Provide the (X, Y) coordinate of the cell's center where the given text is located.  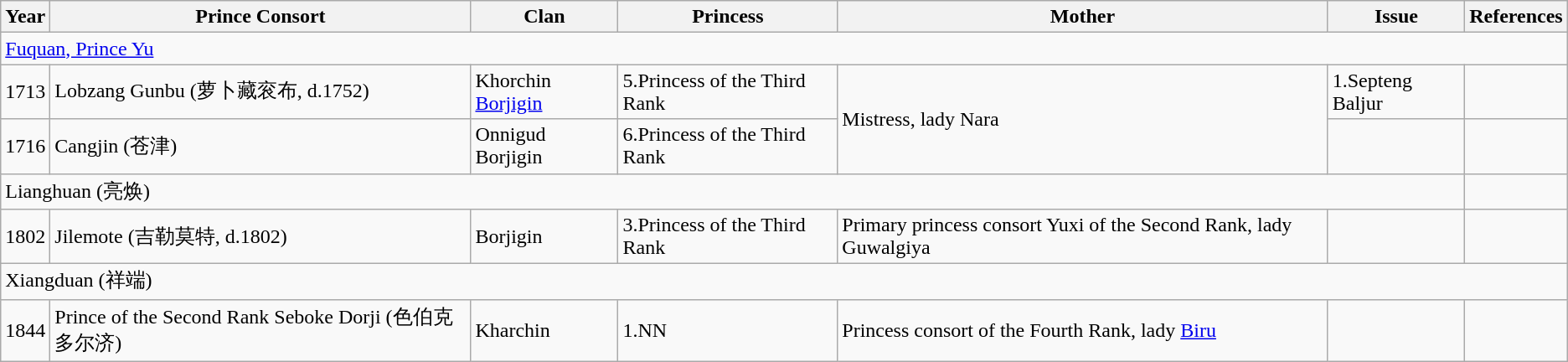
Year (25, 17)
Princess (728, 17)
1713 (25, 92)
References (1516, 17)
Lianghuan (亮焕) (733, 191)
6.Princess of the Third Rank (728, 146)
Lobzang Gunbu (萝卜藏衮布, d.1752) (260, 92)
Khorchin Borjigin (544, 92)
Mistress, lady Nara (1082, 119)
1802 (25, 236)
1844 (25, 330)
Onnigud Borjigin (544, 146)
Issue (1395, 17)
1.Septeng Baljur (1395, 92)
Borjigin (544, 236)
1716 (25, 146)
Mother (1082, 17)
Fuquan, Prince Yu (784, 49)
Clan (544, 17)
3.Princess of the Third Rank (728, 236)
Prince Consort (260, 17)
Cangjin (苍津) (260, 146)
5.Princess of the Third Rank (728, 92)
Kharchin (544, 330)
Princess consort of the Fourth Rank, lady Biru (1082, 330)
Xiangduan (祥端) (784, 282)
1.NN (728, 330)
Jilemote (吉勒莫特, d.1802) (260, 236)
Prince of the Second Rank Seboke Dorji (色伯克多尔济) (260, 330)
Primary princess consort Yuxi of the Second Rank, lady Guwalgiya (1082, 236)
